Scan for the cell matching the given text and deliver its [x, y] coordinate at center. 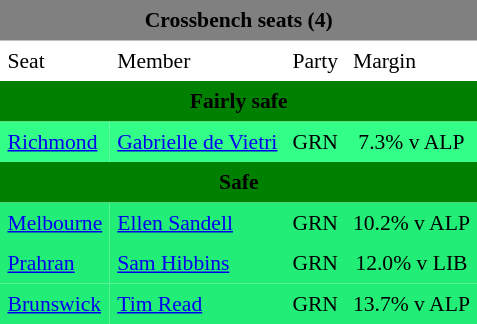
7.3% v ALP [411, 141]
Ellen Sandell [198, 222]
12.0% v LIB [411, 263]
Brunswick [55, 303]
Party [316, 60]
Member [198, 60]
Crossbench seats (4) [238, 20]
Safe [238, 182]
Tim Read [198, 303]
Prahran [55, 263]
Melbourne [55, 222]
Sam Hibbins [198, 263]
13.7% v ALP [411, 303]
Fairly safe [238, 101]
Richmond [55, 141]
10.2% v ALP [411, 222]
Margin [411, 60]
Gabrielle de Vietri [198, 141]
Seat [55, 60]
